Provide the (x, y) coordinate of the cell's center where the given text is located.  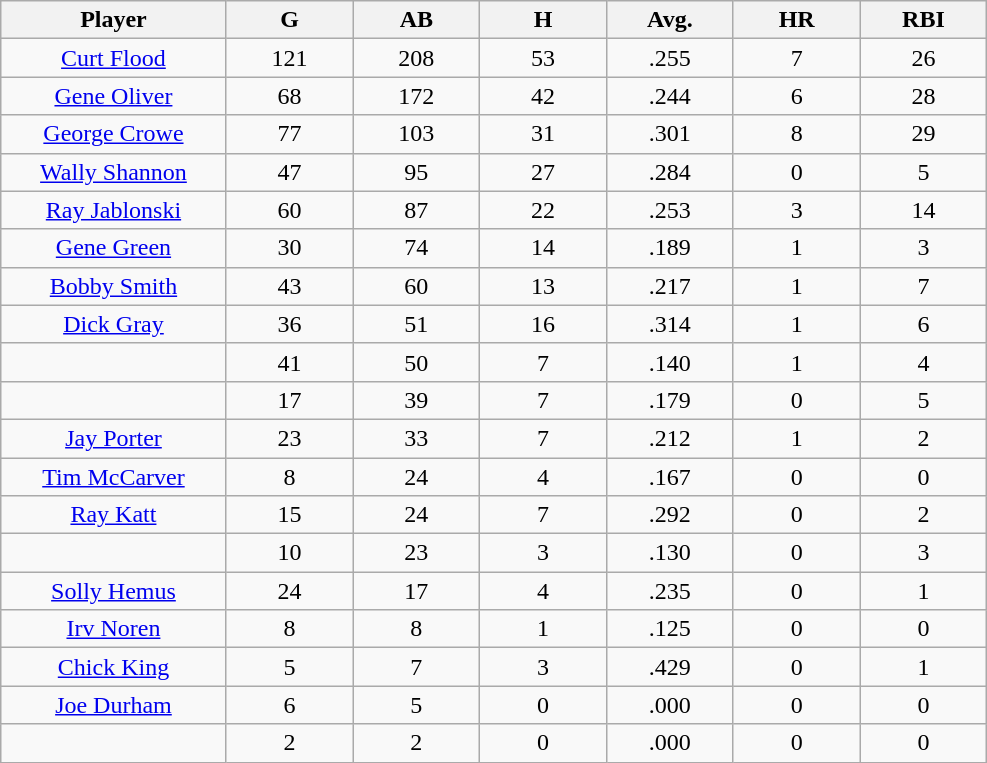
74 (416, 248)
Ray Katt (114, 515)
10 (290, 553)
51 (416, 324)
Tim McCarver (114, 477)
Gene Oliver (114, 96)
.253 (670, 210)
.125 (670, 629)
AB (416, 20)
33 (416, 438)
.244 (670, 96)
HR (796, 20)
.284 (670, 172)
53 (544, 58)
36 (290, 324)
.314 (670, 324)
87 (416, 210)
Dick Gray (114, 324)
.301 (670, 134)
Chick King (114, 667)
.189 (670, 248)
.217 (670, 286)
Solly Hemus (114, 591)
77 (290, 134)
Curt Flood (114, 58)
Bobby Smith (114, 286)
.130 (670, 553)
121 (290, 58)
13 (544, 286)
Gene Green (114, 248)
Avg. (670, 20)
208 (416, 58)
30 (290, 248)
.212 (670, 438)
.235 (670, 591)
47 (290, 172)
26 (924, 58)
43 (290, 286)
Wally Shannon (114, 172)
Joe Durham (114, 705)
50 (416, 362)
39 (416, 400)
.140 (670, 362)
Player (114, 20)
29 (924, 134)
15 (290, 515)
27 (544, 172)
George Crowe (114, 134)
Ray Jablonski (114, 210)
68 (290, 96)
.179 (670, 400)
31 (544, 134)
42 (544, 96)
RBI (924, 20)
172 (416, 96)
H (544, 20)
G (290, 20)
.292 (670, 515)
.167 (670, 477)
Jay Porter (114, 438)
22 (544, 210)
.429 (670, 667)
Irv Noren (114, 629)
28 (924, 96)
16 (544, 324)
103 (416, 134)
41 (290, 362)
.255 (670, 58)
95 (416, 172)
